Find where the given text appears and provide that cell's center as [x, y] coordinate. 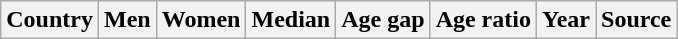
Source [636, 20]
Median [291, 20]
Age gap [383, 20]
Age ratio [483, 20]
Women [201, 20]
Year [566, 20]
Men [127, 20]
Country [50, 20]
